Determine the (x, y) coordinate at the center of the cell enclosing the given text.  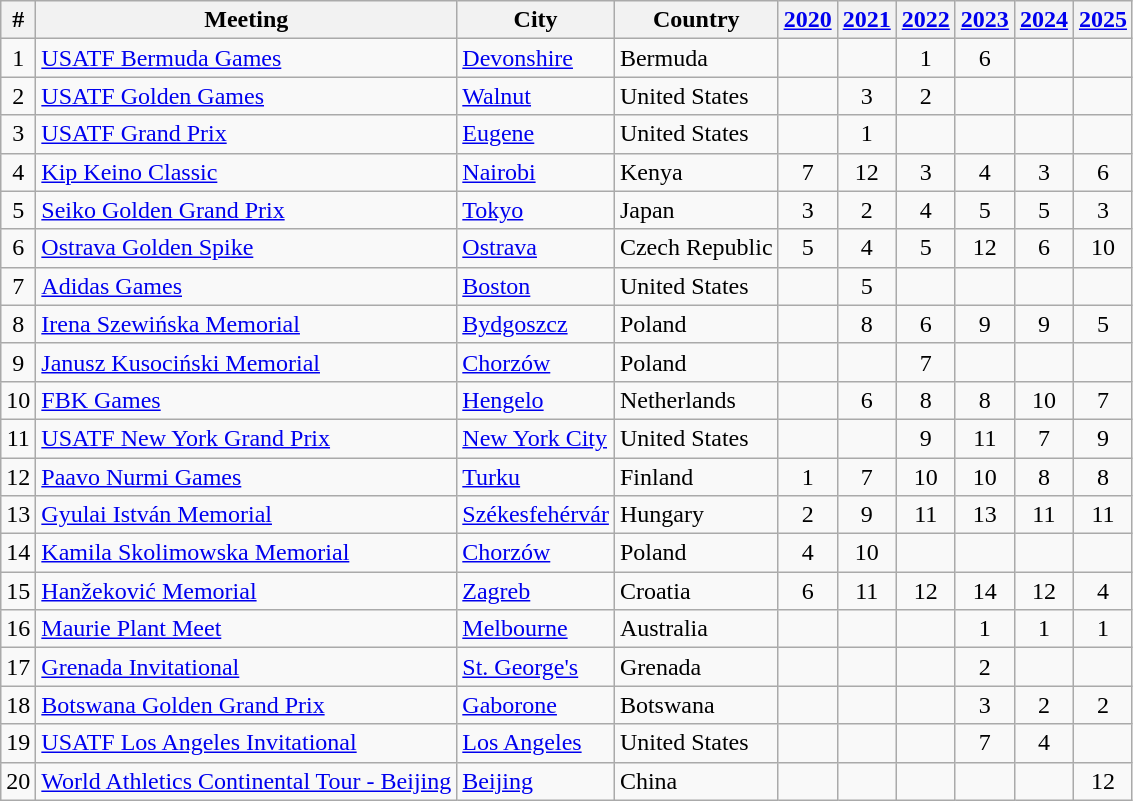
Ostrava Golden Spike (246, 248)
Botswana Golden Grand Prix (246, 705)
2021 (866, 20)
17 (18, 667)
Botswana (696, 705)
Finland (696, 477)
USATF Grand Prix (246, 134)
Turku (536, 477)
City (536, 20)
Gaborone (536, 705)
Bydgoszcz (536, 324)
2020 (808, 20)
20 (18, 781)
2023 (984, 20)
# (18, 20)
Japan (696, 210)
Meeting (246, 20)
2025 (1102, 20)
China (696, 781)
15 (18, 591)
Los Angeles (536, 743)
Hanžeković Memorial (246, 591)
Country (696, 20)
Croatia (696, 591)
New York City (536, 438)
2022 (926, 20)
Székesfehérvár (536, 515)
Hengelo (536, 400)
USATF Golden Games (246, 96)
Maurie Plant Meet (246, 629)
Paavo Nurmi Games (246, 477)
Kenya (696, 172)
Boston (536, 286)
Netherlands (696, 400)
Australia (696, 629)
Irena Szewińska Memorial (246, 324)
Zagreb (536, 591)
Beijing (536, 781)
Kip Keino Classic (246, 172)
Bermuda (696, 58)
Melbourne (536, 629)
16 (18, 629)
Gyulai István Memorial (246, 515)
Seiko Golden Grand Prix (246, 210)
Czech Republic (696, 248)
FBK Games (246, 400)
19 (18, 743)
2024 (1044, 20)
World Athletics Continental Tour - Beijing (246, 781)
Nairobi (536, 172)
Devonshire (536, 58)
Grenada Invitational (246, 667)
Kamila Skolimowska Memorial (246, 553)
USATF New York Grand Prix (246, 438)
18 (18, 705)
Grenada (696, 667)
USATF Los Angeles Invitational (246, 743)
Walnut (536, 96)
USATF Bermuda Games (246, 58)
Tokyo (536, 210)
Adidas Games (246, 286)
Janusz Kusociński Memorial (246, 362)
Hungary (696, 515)
St. George's (536, 667)
Ostrava (536, 248)
Eugene (536, 134)
